Locate the cell with the specified text and output its [x, y] center coordinate. 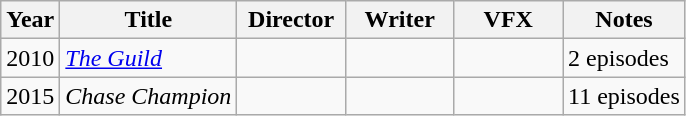
Title [148, 20]
2015 [30, 96]
The Guild [148, 58]
Writer [400, 20]
Year [30, 20]
2010 [30, 58]
Director [292, 20]
Notes [624, 20]
Chase Champion [148, 96]
VFX [508, 20]
11 episodes [624, 96]
2 episodes [624, 58]
